Output the (x, y) coordinate of the center of the cell containing the given text.  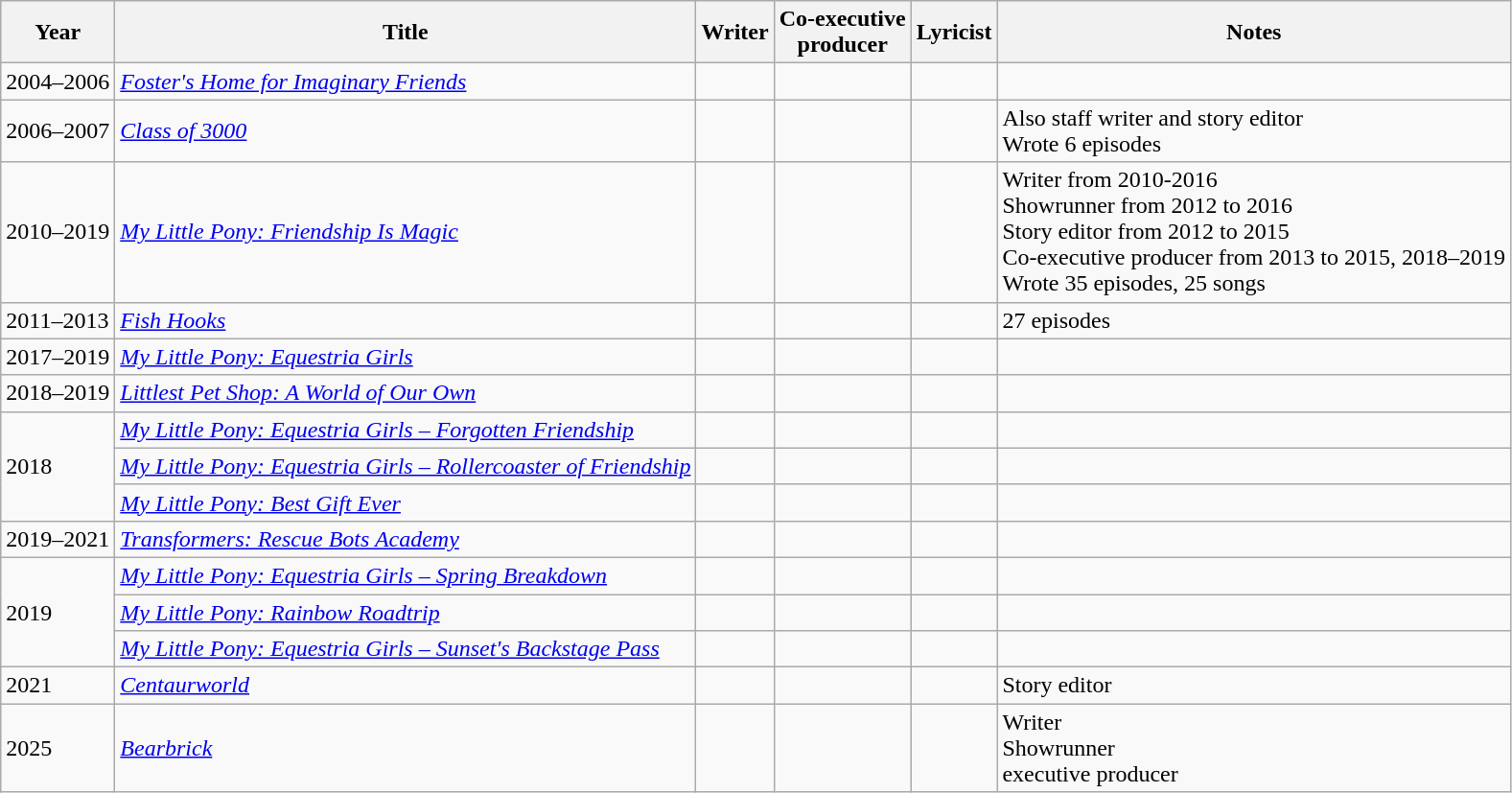
Co-executiveproducer (842, 33)
Notes (1254, 33)
2006–2007 (58, 130)
Littlest Pet Shop: A World of Our Own (406, 393)
2017–2019 (58, 357)
Foster's Home for Imaginary Friends (406, 82)
Class of 3000 (406, 130)
My Little Pony: Equestria Girls – Forgotten Friendship (406, 430)
2011–2013 (58, 320)
My Little Pony: Equestria Girls – Spring Breakdown (406, 575)
My Little Pony: Equestria Girls – Rollercoaster of Friendship (406, 466)
My Little Pony: Best Gift Ever (406, 502)
2018 (58, 466)
Transformers: Rescue Bots Academy (406, 539)
Fish Hooks (406, 320)
Bearbrick (406, 748)
2025 (58, 748)
Title (406, 33)
Also staff writer and story editorWrote 6 episodes (1254, 130)
2019 (58, 612)
Writer (734, 33)
2010–2019 (58, 232)
Story editor (1254, 686)
2018–2019 (58, 393)
27 episodes (1254, 320)
WriterShowrunnerexecutive producer (1254, 748)
Lyricist (954, 33)
My Little Pony: Equestria Girls (406, 357)
Centaurworld (406, 686)
My Little Pony: Friendship Is Magic (406, 232)
Year (58, 33)
2004–2006 (58, 82)
2021 (58, 686)
My Little Pony: Rainbow Roadtrip (406, 613)
2019–2021 (58, 539)
My Little Pony: Equestria Girls – Sunset's Backstage Pass (406, 649)
